Capture the cell that displays the provided text and extract its (x, y) central coordinate. 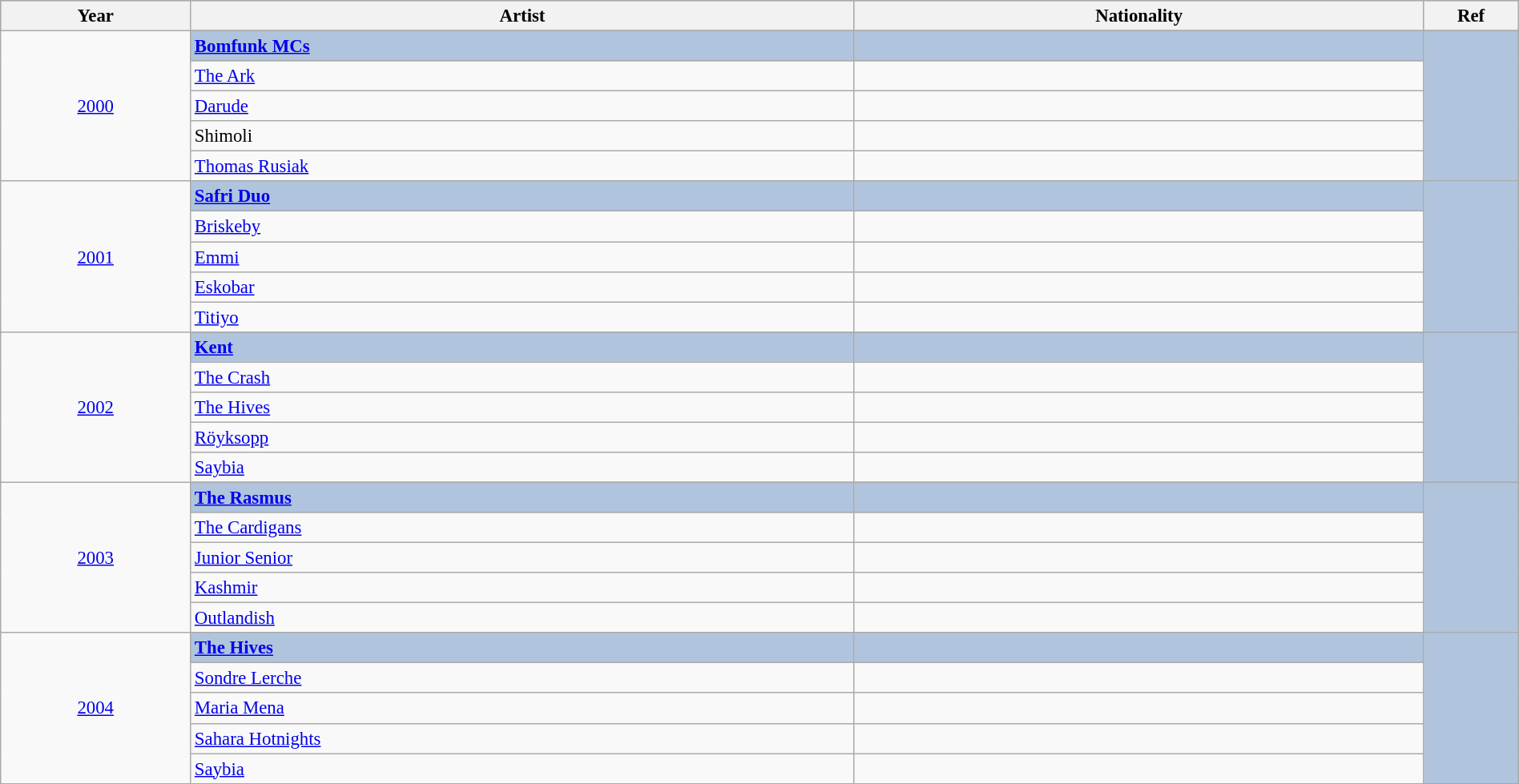
The Rasmus (522, 497)
The Cardigans (522, 528)
The Ark (522, 76)
Nationality (1138, 16)
Artist (522, 16)
Titiyo (522, 317)
Outlandish (522, 618)
Junior Senior (522, 558)
2002 (96, 407)
The Crash (522, 377)
Emmi (522, 257)
Eskobar (522, 287)
Bomfunk MCs (522, 46)
Sahara Hotnights (522, 738)
Safri Duo (522, 196)
Ref (1471, 16)
Year (96, 16)
Kashmir (522, 588)
2003 (96, 557)
Briskeby (522, 227)
Röyksopp (522, 437)
Kent (522, 347)
Darude (522, 107)
2001 (96, 256)
Thomas Rusiak (522, 167)
2000 (96, 107)
Shimoli (522, 136)
Maria Mena (522, 709)
Sondre Lerche (522, 678)
2004 (96, 708)
